Pinpoint the cell where the given text exists, returning its [x, y] midpoint coordinate. 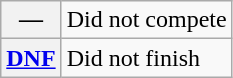
Did not compete [146, 20]
Did not finish [146, 58]
DNF [31, 58]
— [31, 20]
